Pinpoint the cell where the given text exists, returning its (X, Y) midpoint coordinate. 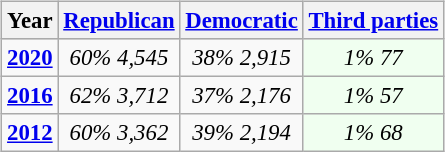
2012 (30, 133)
60% 3,362 (119, 133)
2016 (30, 96)
Republican (119, 21)
1% 77 (373, 58)
60% 4,545 (119, 58)
37% 2,176 (242, 96)
2020 (30, 58)
38% 2,915 (242, 58)
62% 3,712 (119, 96)
1% 68 (373, 133)
Third parties (373, 21)
1% 57 (373, 96)
39% 2,194 (242, 133)
Democratic (242, 21)
Year (30, 21)
